Locate the cell with the specified text and output its [x, y] center coordinate. 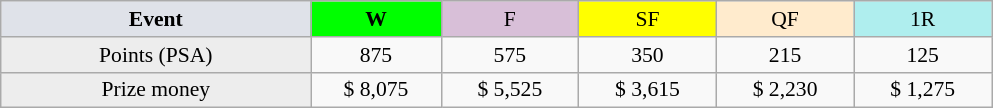
$ 8,075 [376, 90]
$ 1,275 [923, 90]
1R [923, 19]
$ 5,525 [510, 90]
Points (PSA) [156, 55]
215 [785, 55]
350 [648, 55]
QF [785, 19]
575 [510, 55]
Event [156, 19]
F [510, 19]
SF [648, 19]
875 [376, 55]
$ 2,230 [785, 90]
$ 3,615 [648, 90]
125 [923, 55]
W [376, 19]
Prize money [156, 90]
